For the text-containing cell, return its midpoint in [X, Y] coordinate format. 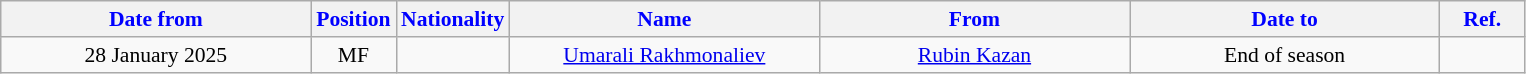
Rubin Kazan [974, 55]
From [974, 19]
Umarali Rakhmonaliev [664, 55]
Nationality [452, 19]
28 January 2025 [156, 55]
Position [354, 19]
Date to [1285, 19]
MF [354, 55]
Date from [156, 19]
Ref. [1482, 19]
Name [664, 19]
End of season [1285, 55]
